Scan for the cell matching the given text and deliver its (X, Y) coordinate at center. 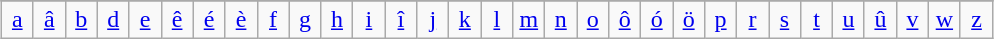
s (785, 20)
v (912, 20)
i (369, 20)
a (17, 20)
k (465, 20)
t (817, 20)
î (401, 20)
ó (657, 20)
r (753, 20)
z (976, 20)
l (497, 20)
h (337, 20)
û (880, 20)
è (241, 20)
b (81, 20)
o (593, 20)
f (273, 20)
m (529, 20)
g (305, 20)
ô (625, 20)
é (209, 20)
ö (689, 20)
n (561, 20)
ê (177, 20)
w (944, 20)
j (433, 20)
u (848, 20)
e (145, 20)
d (113, 20)
â (49, 20)
p (721, 20)
